Extract the [x, y] coordinate from the center of the cell holding the provided text.  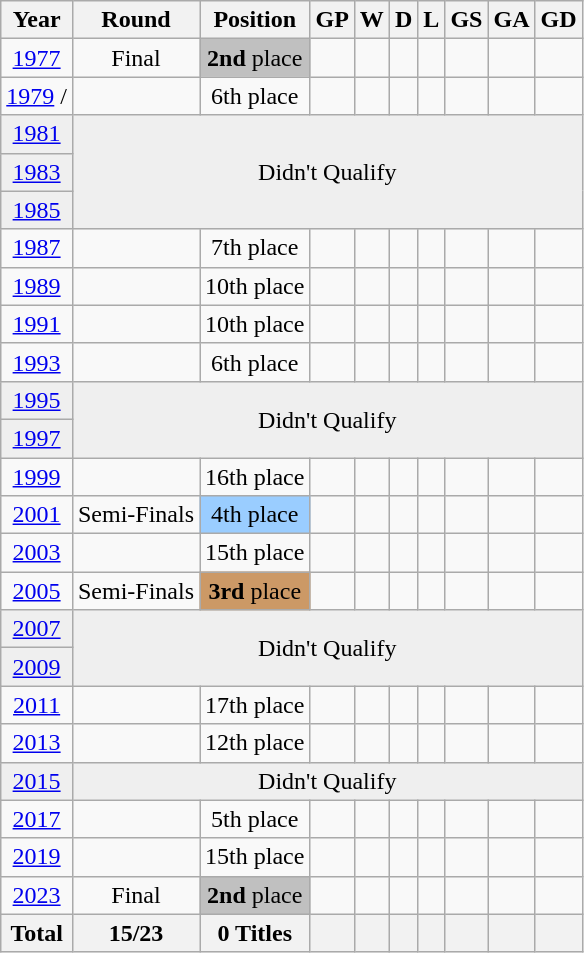
GP [332, 20]
2023 [37, 895]
2015 [37, 781]
1993 [37, 362]
2011 [37, 705]
2017 [37, 819]
2005 [37, 591]
2009 [37, 667]
1981 [37, 134]
0 Titles [255, 933]
3rd place [255, 591]
1987 [37, 248]
GD [558, 20]
Year [37, 20]
Round [136, 20]
Position [255, 20]
GA [512, 20]
2003 [37, 553]
L [432, 20]
16th place [255, 477]
1979 / [37, 96]
2013 [37, 743]
4th place [255, 515]
1991 [37, 324]
1989 [37, 286]
2019 [37, 857]
W [372, 20]
5th place [255, 819]
12th place [255, 743]
GS [466, 20]
1985 [37, 210]
D [403, 20]
1997 [37, 438]
2001 [37, 515]
1995 [37, 400]
1983 [37, 172]
Total [37, 933]
1977 [37, 58]
17th place [255, 705]
15/23 [136, 933]
7th place [255, 248]
2007 [37, 629]
1999 [37, 477]
